Capture the cell that displays the provided text and extract its [X, Y] central coordinate. 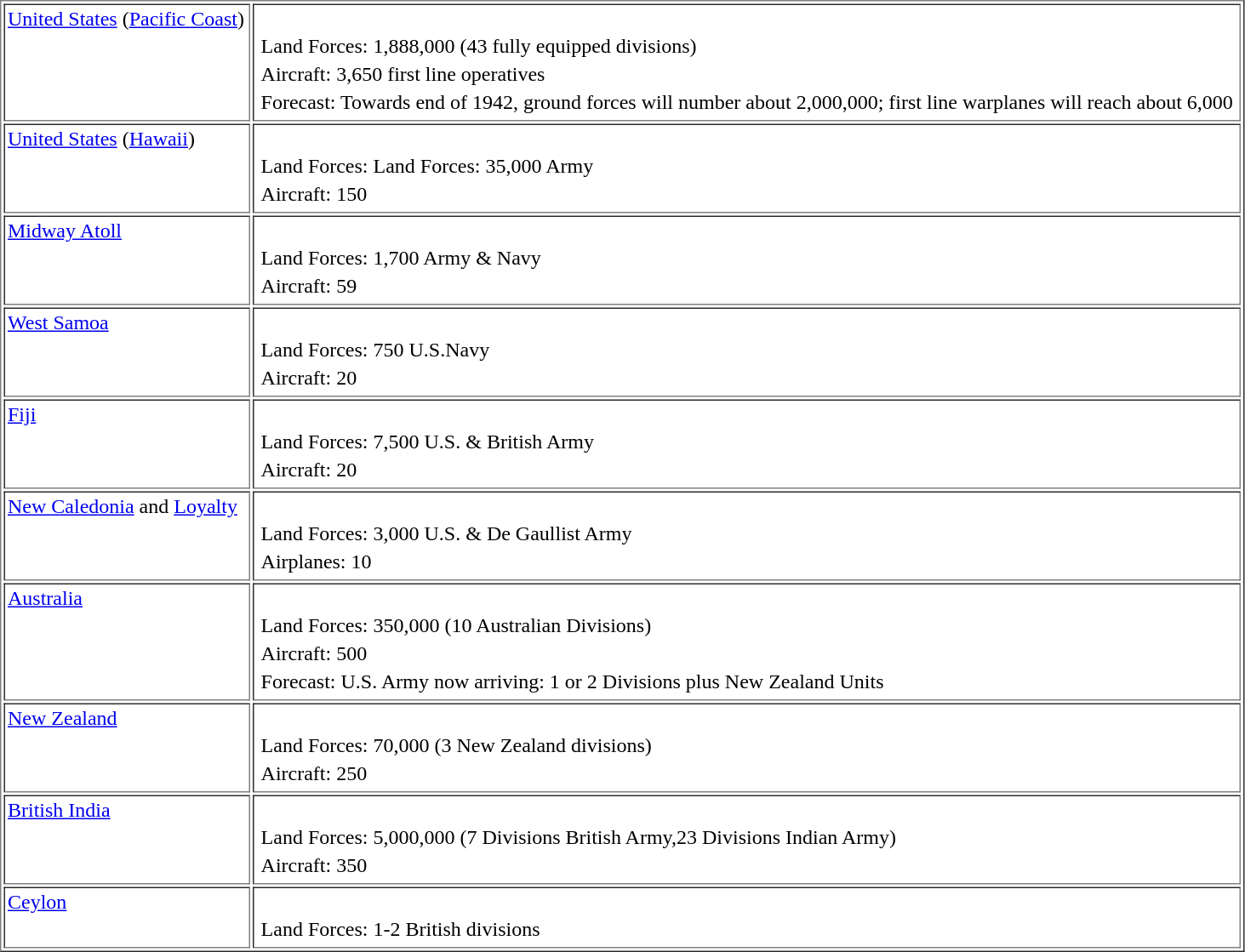
Australia [127, 642]
Land Forces: 70,000 (3 New Zealand divisions) Aircraft: 250 [747, 747]
New Caledonia and Loyalty [127, 536]
Land Forces: 750 U.S.Navy [375, 350]
Land Forces: 750 U.S.Navy Aircraft: 20 [747, 352]
British India [127, 839]
Land Forces: 5,000,000 (7 Divisions British Army,23 Divisions Indian Army) Aircraft: 350 [747, 839]
Forecast: Towards end of 1942, ground forces will number about 2,000,000; first line warplanes will reach about 6,000 [747, 102]
West Samoa [127, 352]
Land Forces: Land Forces: 35,000 Army [427, 166]
Aircraft: 59 [401, 286]
Land Forces: 3,000 U.S. & De Gaullist Army Airplanes: 10 [747, 536]
Aircraft: 500 [572, 653]
Fiji [127, 444]
Aircraft: 3,650 first line operatives [747, 74]
Aircraft: 250 [456, 773]
Land Forces: 350,000 (10 Australian Divisions) Aircraft: 500 Forecast: U.S. Army now arriving: 1 or 2 Divisions plus New Zealand Units [747, 642]
Aircraft: 350 [579, 865]
Land Forces: 1,700 Army & Navy Aircraft: 59 [747, 260]
United States (Pacific Coast) [127, 62]
Land Forces: 1,700 Army & Navy [401, 258]
Midway Atoll [127, 260]
United States (Hawaii) [127, 168]
Land Forces: 350,000 (10 Australian Divisions) [572, 625]
Airplanes: 10 [446, 562]
Ceylon [127, 917]
Land Forces: 7,500 U.S. & British Army [427, 442]
Forecast: U.S. Army now arriving: 1 or 2 Divisions plus New Zealand Units [572, 681]
Land Forces: Land Forces: 35,000 Army Aircraft: 150 [747, 168]
Land Forces: 1,888,000 (43 fully equipped divisions) [747, 46]
Land Forces: 7,500 U.S. & British Army Aircraft: 20 [747, 444]
Land Forces: 5,000,000 (7 Divisions British Army,23 Divisions Indian Army) [579, 837]
Aircraft: 150 [427, 194]
Land Forces: 70,000 (3 New Zealand divisions) [456, 745]
Land Forces: 3,000 U.S. & De Gaullist Army [446, 533]
New Zealand [127, 747]
